Output the (X, Y) coordinate of the center of the cell containing the given text.  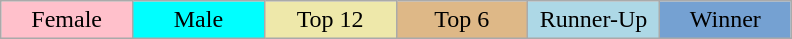
Top 6 (462, 20)
Winner (725, 20)
Male (199, 20)
Top 12 (330, 20)
Runner-Up (594, 20)
Female (67, 20)
